Find where the given text appears and provide that cell's center as [X, Y] coordinate. 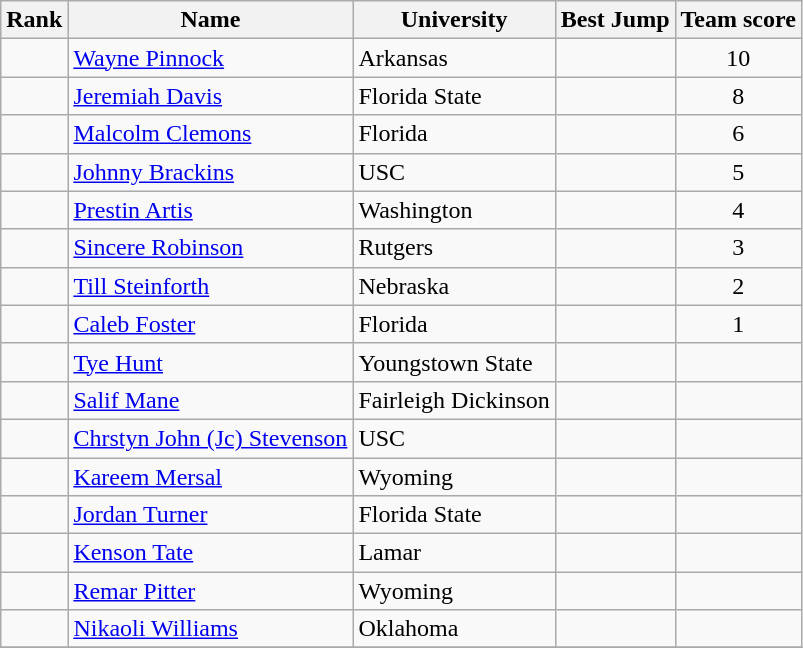
Chrstyn John (Jc) Stevenson [210, 438]
10 [738, 58]
Kenson Tate [210, 553]
Best Jump [615, 20]
Wayne Pinnock [210, 58]
Lamar [454, 553]
Kareem Mersal [210, 477]
4 [738, 210]
Rank [34, 20]
6 [738, 134]
Team score [738, 20]
Washington [454, 210]
University [454, 20]
Till Steinforth [210, 286]
Name [210, 20]
Nebraska [454, 286]
Tye Hunt [210, 362]
3 [738, 248]
Oklahoma [454, 629]
8 [738, 96]
Nikaoli Williams [210, 629]
Salif Mane [210, 400]
Jeremiah Davis [210, 96]
Arkansas [454, 58]
Sincere Robinson [210, 248]
Jordan Turner [210, 515]
2 [738, 286]
Prestin Artis [210, 210]
Malcolm Clemons [210, 134]
Caleb Foster [210, 324]
5 [738, 172]
Fairleigh Dickinson [454, 400]
Remar Pitter [210, 591]
1 [738, 324]
Youngstown State [454, 362]
Rutgers [454, 248]
Johnny Brackins [210, 172]
